Determine the (X, Y) coordinate at the center of the cell enclosing the given text.  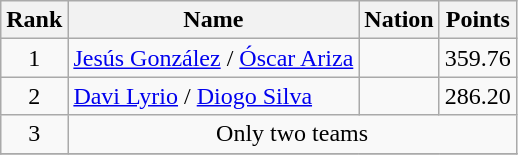
2 (34, 96)
Jesús González / Óscar Ariza (214, 58)
286.20 (478, 96)
359.76 (478, 58)
Name (214, 20)
Rank (34, 20)
Points (478, 20)
Nation (399, 20)
1 (34, 58)
Only two teams (292, 134)
3 (34, 134)
Davi Lyrio / Diogo Silva (214, 96)
